Search for the cell housing the specified text and yield its [x, y] center coordinate. 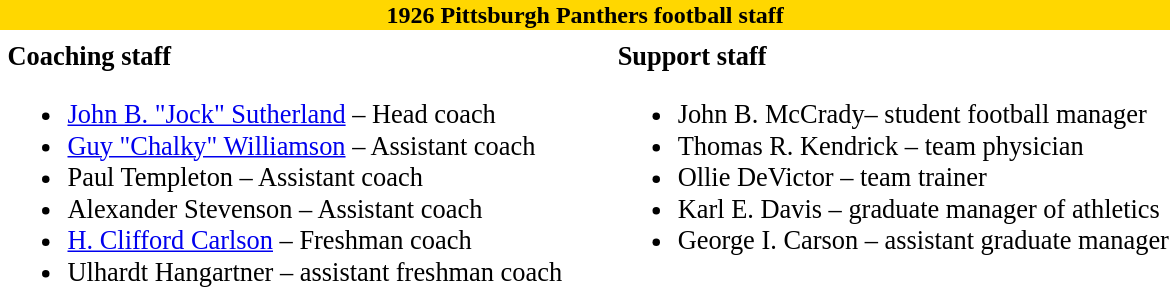
1926 Pittsburgh Panthers football staff [585, 15]
